Determine the (x, y) coordinate at the center of the cell enclosing the given text.  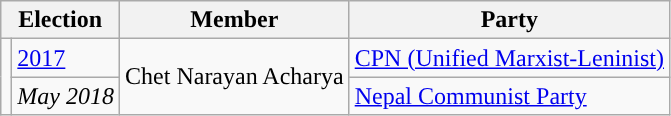
Party (509, 20)
May 2018 (66, 96)
2017 (66, 58)
Chet Narayan Acharya (235, 77)
Member (235, 20)
Election (60, 20)
CPN (Unified Marxist-Leninist) (509, 58)
Nepal Communist Party (509, 96)
